From the cell containing the given text, extract its center point as [x, y] coordinate. 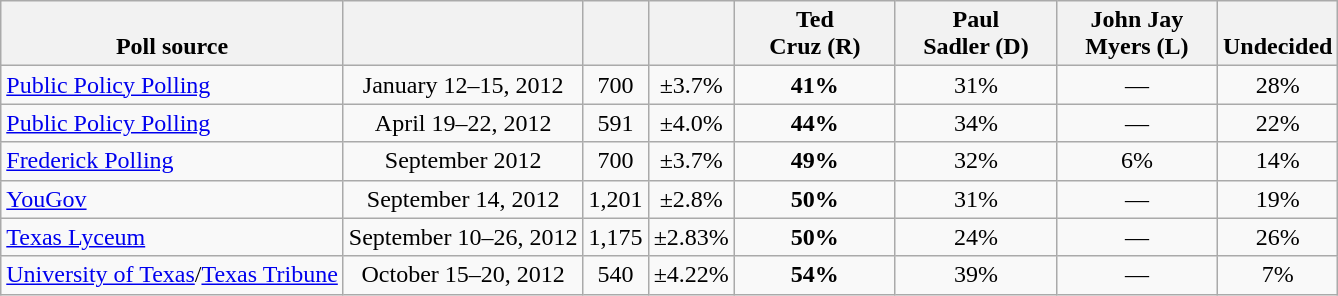
19% [1278, 199]
24% [976, 237]
1,175 [616, 237]
TedCruz (R) [814, 34]
±2.83% [691, 237]
7% [1278, 275]
April 19–22, 2012 [463, 123]
University of Texas/Texas Tribune [172, 275]
October 15–20, 2012 [463, 275]
49% [814, 161]
John JayMyers (L) [1136, 34]
26% [1278, 237]
41% [814, 85]
Frederick Polling [172, 161]
54% [814, 275]
September 14, 2012 [463, 199]
±2.8% [691, 199]
540 [616, 275]
January 12–15, 2012 [463, 85]
14% [1278, 161]
1,201 [616, 199]
591 [616, 123]
22% [1278, 123]
32% [976, 161]
±4.0% [691, 123]
34% [976, 123]
Poll source [172, 34]
Texas Lyceum [172, 237]
September 2012 [463, 161]
44% [814, 123]
39% [976, 275]
PaulSadler (D) [976, 34]
28% [1278, 85]
6% [1136, 161]
Undecided [1278, 34]
YouGov [172, 199]
September 10–26, 2012 [463, 237]
±4.22% [691, 275]
